Return the [X, Y] coordinate for the center point of the cell that contains the specified text.  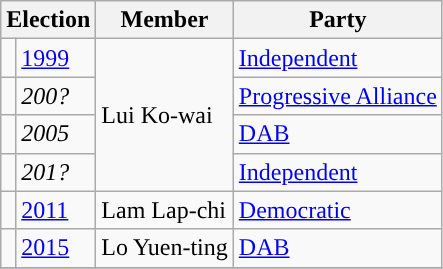
Lam Lap-chi [164, 210]
Lui Ko-wai [164, 115]
1999 [56, 58]
Member [164, 20]
Party [338, 20]
2011 [56, 210]
2005 [56, 134]
Progressive Alliance [338, 96]
201? [56, 172]
2015 [56, 248]
Democratic [338, 210]
200? [56, 96]
Lo Yuen-ting [164, 248]
Election [48, 20]
